Return the (X, Y) coordinate for the center point of the cell that contains the specified text.  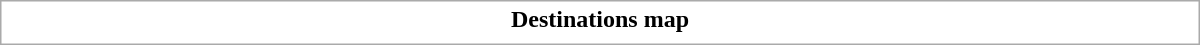
Destinations map (600, 19)
